Search for the cell housing the specified text and yield its [x, y] center coordinate. 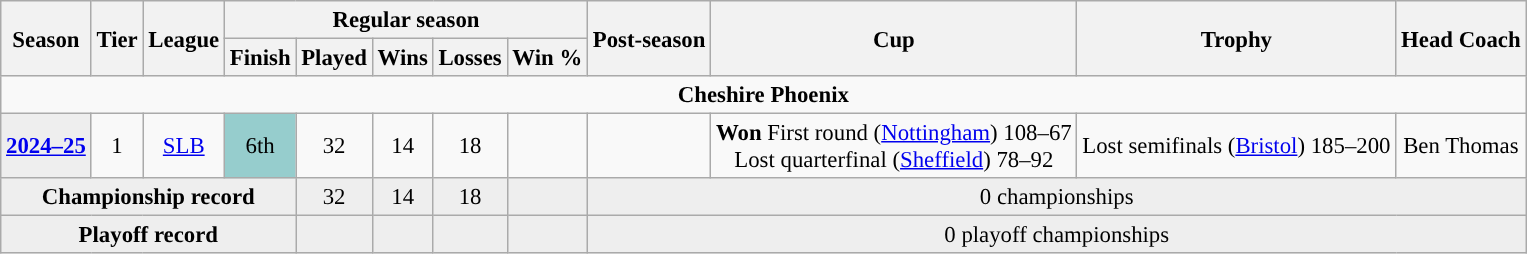
6th [260, 146]
Wins [402, 58]
Played [334, 58]
Tier [117, 38]
Lost semifinals (Bristol) 185–200 [1236, 146]
Won First round (Nottingham) 108–67Lost quarterfinal (Sheffield) 78–92 [894, 146]
0 championships [1056, 197]
Cheshire Phoenix [764, 95]
Losses [470, 58]
Head Coach [1461, 38]
1 [117, 146]
2024–25 [46, 146]
Championship record [148, 197]
Regular season [406, 20]
Cup [894, 38]
Playoff record [148, 235]
Ben Thomas [1461, 146]
Win % [547, 58]
Season [46, 38]
League [184, 38]
Finish [260, 58]
0 playoff championships [1056, 235]
Post-season [648, 38]
SLB [184, 146]
Trophy [1236, 38]
